Provide the (X, Y) coordinate of the cell's center where the given text is located.  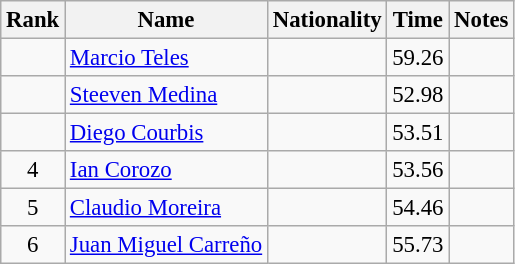
53.51 (418, 133)
Marcio Teles (166, 58)
Name (166, 20)
Juan Miguel Carreño (166, 245)
6 (33, 245)
Notes (482, 20)
55.73 (418, 245)
Diego Courbis (166, 133)
Rank (33, 20)
5 (33, 208)
4 (33, 170)
Nationality (326, 20)
52.98 (418, 95)
54.46 (418, 208)
Time (418, 20)
53.56 (418, 170)
Ian Corozo (166, 170)
59.26 (418, 58)
Claudio Moreira (166, 208)
Steeven Medina (166, 95)
